Provide the (x, y) coordinate of the cell's center where the given text is located.  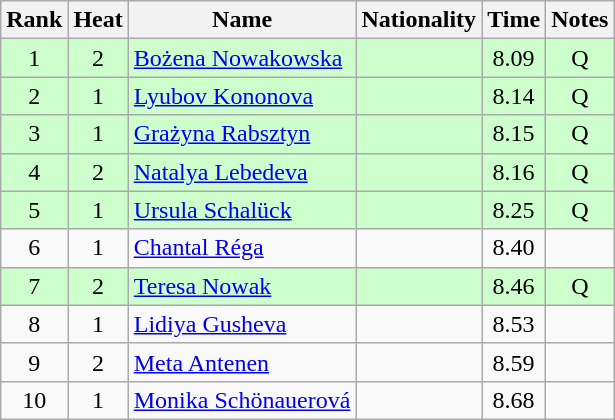
5 (34, 210)
8.09 (514, 58)
9 (34, 362)
8.59 (514, 362)
3 (34, 134)
Lyubov Kononova (242, 96)
8 (34, 324)
10 (34, 400)
8.25 (514, 210)
Grażyna Rabsztyn (242, 134)
8.46 (514, 286)
Monika Schönauerová (242, 400)
8.16 (514, 172)
7 (34, 286)
Bożena Nowakowska (242, 58)
Name (242, 20)
Natalya Lebedeva (242, 172)
8.40 (514, 248)
Nationality (419, 20)
Rank (34, 20)
Notes (580, 20)
Teresa Nowak (242, 286)
Lidiya Gusheva (242, 324)
Chantal Réga (242, 248)
Meta Antenen (242, 362)
8.68 (514, 400)
8.15 (514, 134)
Ursula Schalück (242, 210)
Heat (98, 20)
Time (514, 20)
6 (34, 248)
8.53 (514, 324)
8.14 (514, 96)
4 (34, 172)
